Locate the cell with the specified text and output its (x, y) center coordinate. 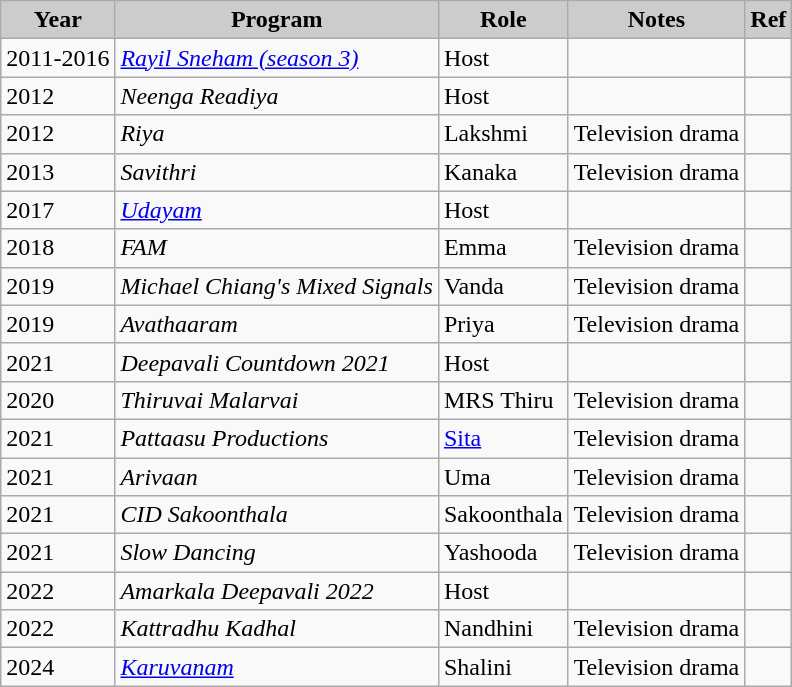
Year (58, 20)
Arivaan (276, 477)
Lakshmi (503, 134)
Notes (656, 20)
2020 (58, 400)
2013 (58, 172)
CID Sakoonthala (276, 515)
Kattradhu Kadhal (276, 629)
2017 (58, 210)
Kanaka (503, 172)
Deepavali Countdown 2021 (276, 362)
Neenga Readiya (276, 96)
Udayam (276, 210)
Ref (768, 20)
Role (503, 20)
Michael Chiang's Mixed Signals (276, 286)
Shalini (503, 667)
Emma (503, 248)
FAM (276, 248)
2024 (58, 667)
Avathaaram (276, 324)
Karuvanam (276, 667)
Slow Dancing (276, 553)
MRS Thiru (503, 400)
Sita (503, 438)
Uma (503, 477)
Savithri (276, 172)
Riya (276, 134)
Thiruvai Malarvai (276, 400)
Rayil Sneham (season 3) (276, 58)
Vanda (503, 286)
Priya (503, 324)
Amarkala Deepavali 2022 (276, 591)
Pattaasu Productions (276, 438)
2018 (58, 248)
Nandhini (503, 629)
Program (276, 20)
2011-2016 (58, 58)
Yashooda (503, 553)
Sakoonthala (503, 515)
